Scan for the cell matching the given text and deliver its (X, Y) coordinate at center. 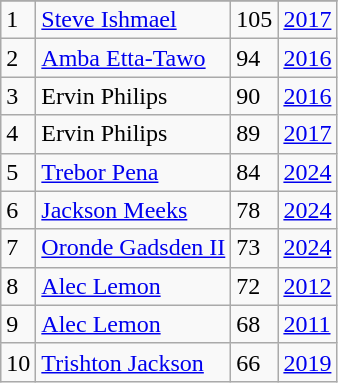
4 (18, 134)
94 (254, 58)
Trishton Jackson (134, 362)
Jackson Meeks (134, 210)
8 (18, 286)
3 (18, 96)
66 (254, 362)
Amba Etta-Tawo (134, 58)
84 (254, 172)
1 (18, 20)
105 (254, 20)
72 (254, 286)
2011 (308, 324)
2012 (308, 286)
Steve Ishmael (134, 20)
90 (254, 96)
73 (254, 248)
7 (18, 248)
2 (18, 58)
5 (18, 172)
89 (254, 134)
78 (254, 210)
Oronde Gadsden II (134, 248)
Trebor Pena (134, 172)
2019 (308, 362)
6 (18, 210)
68 (254, 324)
9 (18, 324)
10 (18, 362)
